For the text-containing cell, return its midpoint in (x, y) coordinate format. 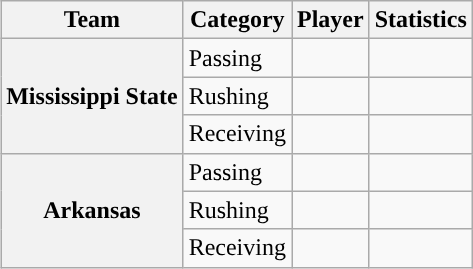
Mississippi State (92, 96)
Team (92, 20)
Player (331, 20)
Statistics (420, 20)
Arkansas (92, 210)
Category (237, 20)
